Identify which cell holds the provided text, then report its [X, Y] central coordinate. 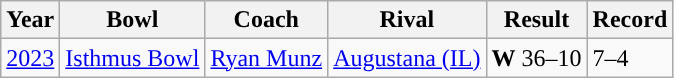
Record [630, 20]
7–4 [630, 58]
2023 [30, 58]
Augustana (IL) [407, 58]
Coach [266, 20]
Isthmus Bowl [132, 58]
W 36–10 [536, 58]
Result [536, 20]
Bowl [132, 20]
Ryan Munz [266, 58]
Rival [407, 20]
Year [30, 20]
